Return (x, y) of the center of cell containing provided text 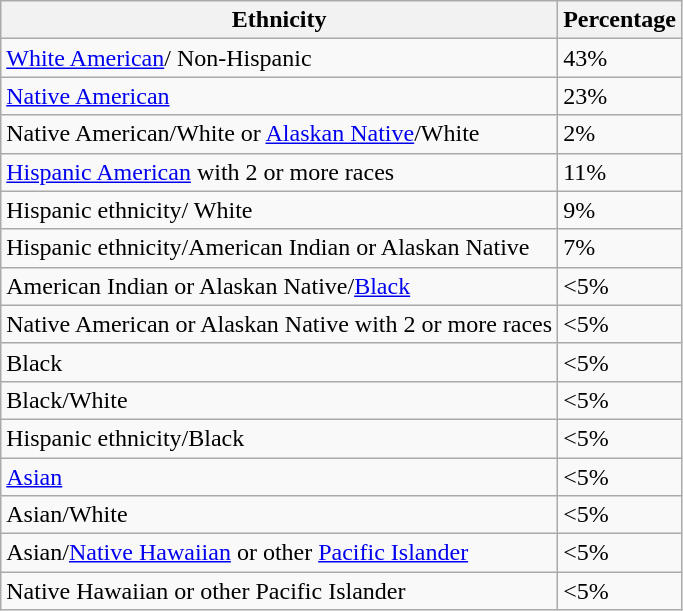
9% (620, 210)
Hispanic ethnicity/American Indian or Alaskan Native (280, 248)
43% (620, 58)
7% (620, 248)
Asian (280, 477)
Black/White (280, 400)
Black (280, 362)
Hispanic ethnicity/ White (280, 210)
Hispanic American with 2 or more races (280, 172)
Native American (280, 96)
Native American/White or Alaskan Native/White (280, 134)
White American/ Non-Hispanic (280, 58)
Hispanic ethnicity/Black (280, 438)
Asian/White (280, 515)
23% (620, 96)
11% (620, 172)
2% (620, 134)
Native American or Alaskan Native with 2 or more races (280, 324)
Native Hawaiian or other Pacific Islander (280, 591)
American Indian or Alaskan Native/Black (280, 286)
Ethnicity (280, 20)
Percentage (620, 20)
Asian/Native Hawaiian or other Pacific Islander (280, 553)
